Return the (X, Y) coordinate for the center point of the cell that contains the specified text.  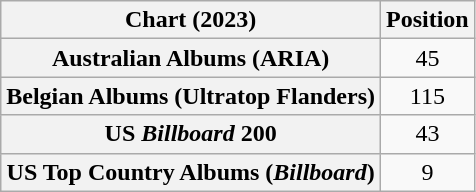
US Billboard 200 (191, 134)
Belgian Albums (Ultratop Flanders) (191, 96)
US Top Country Albums (Billboard) (191, 172)
45 (428, 58)
Chart (2023) (191, 20)
115 (428, 96)
43 (428, 134)
Australian Albums (ARIA) (191, 58)
9 (428, 172)
Position (428, 20)
